Search for the cell housing the specified text and yield its [x, y] center coordinate. 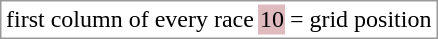
10 [272, 19]
= grid position [360, 19]
first column of every race [130, 19]
